For the text-containing cell, return its midpoint in [x, y] coordinate format. 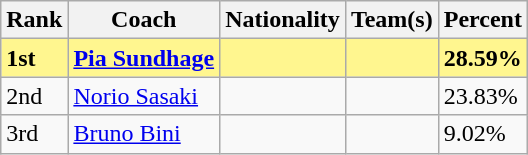
28.59% [482, 58]
9.02% [482, 134]
Bruno Bini [144, 134]
Percent [482, 20]
Nationality [283, 20]
2nd [34, 96]
23.83% [482, 96]
1st [34, 58]
Norio Sasaki [144, 96]
Pia Sundhage [144, 58]
3rd [34, 134]
Coach [144, 20]
Rank [34, 20]
Team(s) [392, 20]
